Find where the given text appears and provide that cell's center as [X, Y] coordinate. 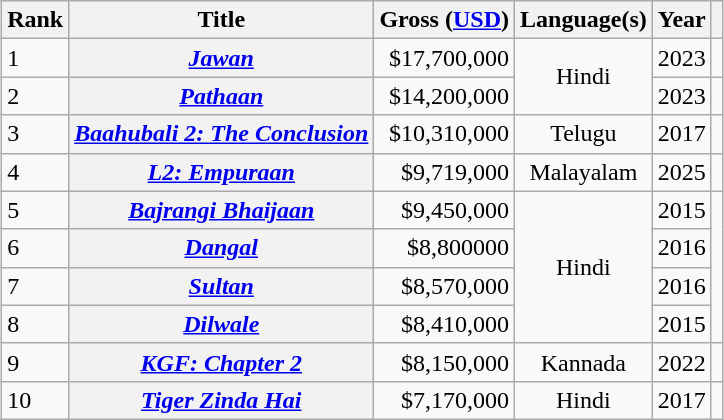
Dilwale [222, 324]
Title [222, 20]
2022 [682, 362]
1 [36, 58]
Dangal [222, 248]
Tiger Zinda Hai [222, 400]
6 [36, 248]
3 [36, 134]
Bajrangi Bhaijaan [222, 210]
$9,719,000 [444, 172]
8 [36, 324]
$17,700,000 [444, 58]
10 [36, 400]
2025 [682, 172]
Rank [36, 20]
$9,450,000 [444, 210]
KGF: Chapter 2 [222, 362]
$7,170,000 [444, 400]
$8,410,000 [444, 324]
Pathaan [222, 96]
9 [36, 362]
$8,800000 [444, 248]
Sultan [222, 286]
$8,570,000 [444, 286]
$14,200,000 [444, 96]
Malayalam [584, 172]
Gross (USD) [444, 20]
Kannada [584, 362]
5 [36, 210]
$8,150,000 [444, 362]
Telugu [584, 134]
$10,310,000 [444, 134]
2 [36, 96]
Jawan [222, 58]
L2: Empuraan [222, 172]
Year [682, 20]
Language(s) [584, 20]
Baahubali 2: The Conclusion [222, 134]
7 [36, 286]
4 [36, 172]
